Determine the [X, Y] coordinate at the center of the cell enclosing the given text.  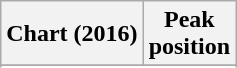
Peakposition [189, 34]
Chart (2016) [72, 34]
